Extract the [X, Y] coordinate from the center of the cell holding the provided text.  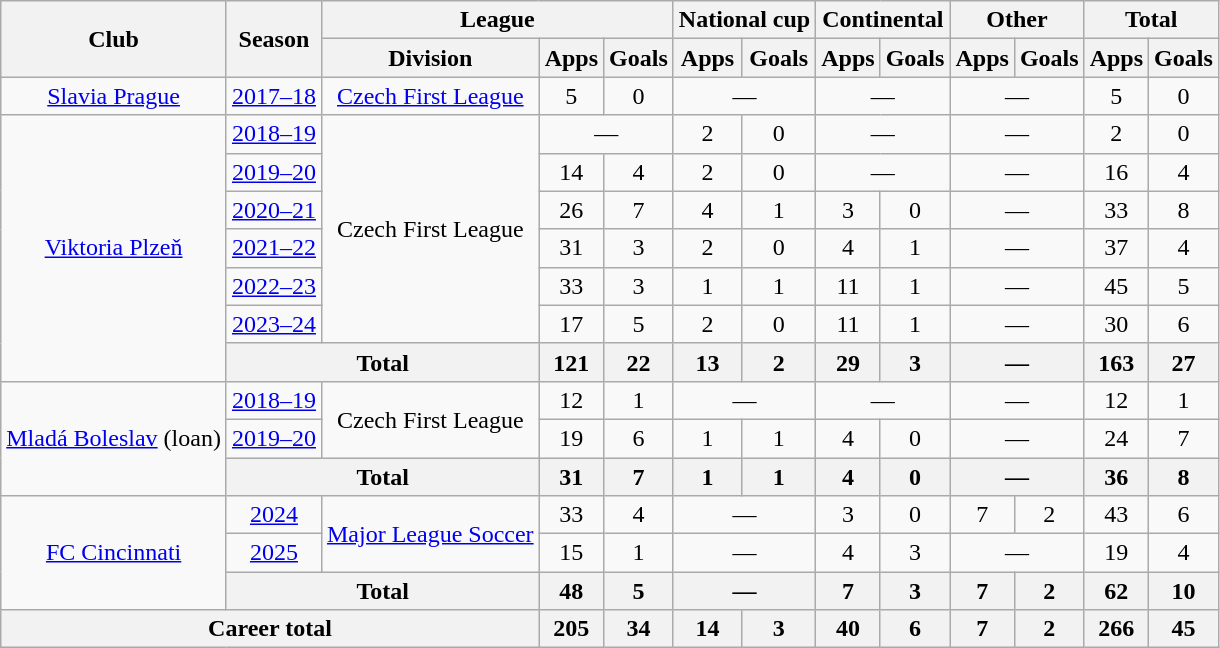
2022–23 [274, 286]
Career total [270, 629]
2017–18 [274, 96]
Mladá Boleslav (loan) [114, 438]
121 [571, 362]
2020–21 [274, 210]
266 [1116, 629]
36 [1116, 477]
24 [1116, 438]
Continental [883, 20]
2024 [274, 515]
2021–22 [274, 248]
17 [571, 324]
205 [571, 629]
29 [848, 362]
Division [430, 58]
Slavia Prague [114, 96]
43 [1116, 515]
13 [707, 362]
26 [571, 210]
16 [1116, 172]
FC Cincinnati [114, 553]
15 [571, 553]
2025 [274, 553]
48 [571, 591]
27 [1184, 362]
Major League Soccer [430, 534]
34 [639, 629]
Club [114, 39]
National cup [744, 20]
League [497, 20]
Other [1017, 20]
163 [1116, 362]
2023–24 [274, 324]
40 [848, 629]
30 [1116, 324]
22 [639, 362]
Viktoria Plzeň [114, 248]
37 [1116, 248]
Season [274, 39]
62 [1116, 591]
10 [1184, 591]
